Scan for the cell matching the given text and deliver its (x, y) coordinate at center. 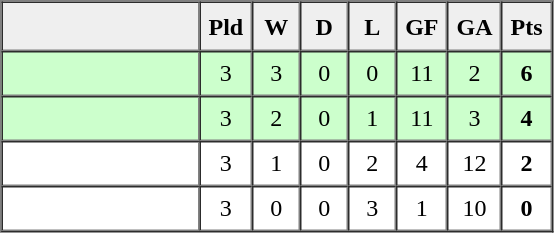
W (276, 27)
D (324, 27)
Pld (226, 27)
12 (475, 164)
10 (475, 208)
6 (527, 74)
Pts (527, 27)
GF (422, 27)
GA (475, 27)
L (372, 27)
